From the cell containing the given text, extract its center point as (X, Y) coordinate. 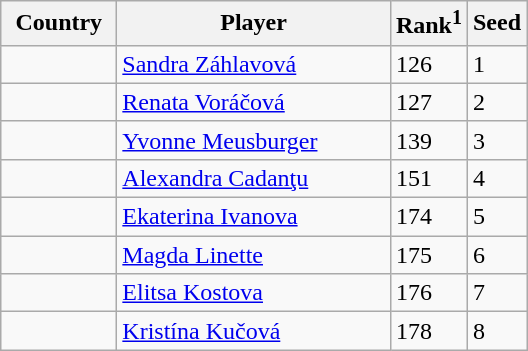
Elitsa Kostova (254, 293)
Player (254, 24)
176 (428, 293)
8 (496, 331)
178 (428, 331)
Alexandra Cadanţu (254, 178)
6 (496, 255)
Yvonne Meusburger (254, 140)
Rank1 (428, 24)
151 (428, 178)
127 (428, 102)
4 (496, 178)
5 (496, 217)
Ekaterina Ivanova (254, 217)
175 (428, 255)
174 (428, 217)
Seed (496, 24)
Country (59, 24)
126 (428, 64)
2 (496, 102)
1 (496, 64)
Sandra Záhlavová (254, 64)
139 (428, 140)
7 (496, 293)
3 (496, 140)
Renata Voráčová (254, 102)
Magda Linette (254, 255)
Kristína Kučová (254, 331)
